Provide the [X, Y] coordinate of the cell's center where the given text is located.  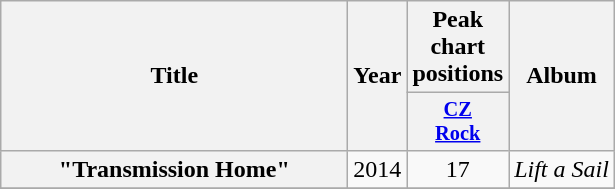
"Transmission Home" [174, 169]
Year [378, 76]
CZRock [458, 122]
Album [562, 76]
17 [458, 169]
Title [174, 76]
Lift a Sail [562, 169]
2014 [378, 169]
Peak chart positions [458, 47]
